Search for the cell housing the specified text and yield its [x, y] center coordinate. 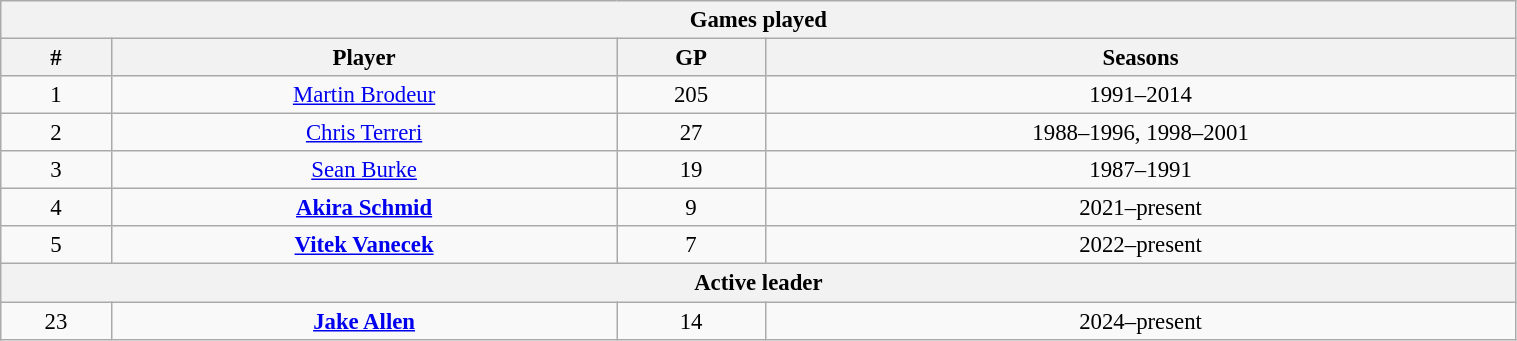
2024–present [1140, 321]
1991–2014 [1140, 95]
Martin Brodeur [364, 95]
1987–1991 [1140, 170]
Active leader [758, 283]
1 [56, 95]
2 [56, 133]
Player [364, 58]
Sean Burke [364, 170]
Akira Schmid [364, 208]
2021–present [1140, 208]
Chris Terreri [364, 133]
14 [691, 321]
GP [691, 58]
Seasons [1140, 58]
2022–present [1140, 245]
205 [691, 95]
7 [691, 245]
19 [691, 170]
5 [56, 245]
9 [691, 208]
Jake Allen [364, 321]
# [56, 58]
1988–1996, 1998–2001 [1140, 133]
27 [691, 133]
4 [56, 208]
3 [56, 170]
Vitek Vanecek [364, 245]
Games played [758, 20]
23 [56, 321]
